Search for the cell housing the specified text and yield its [x, y] center coordinate. 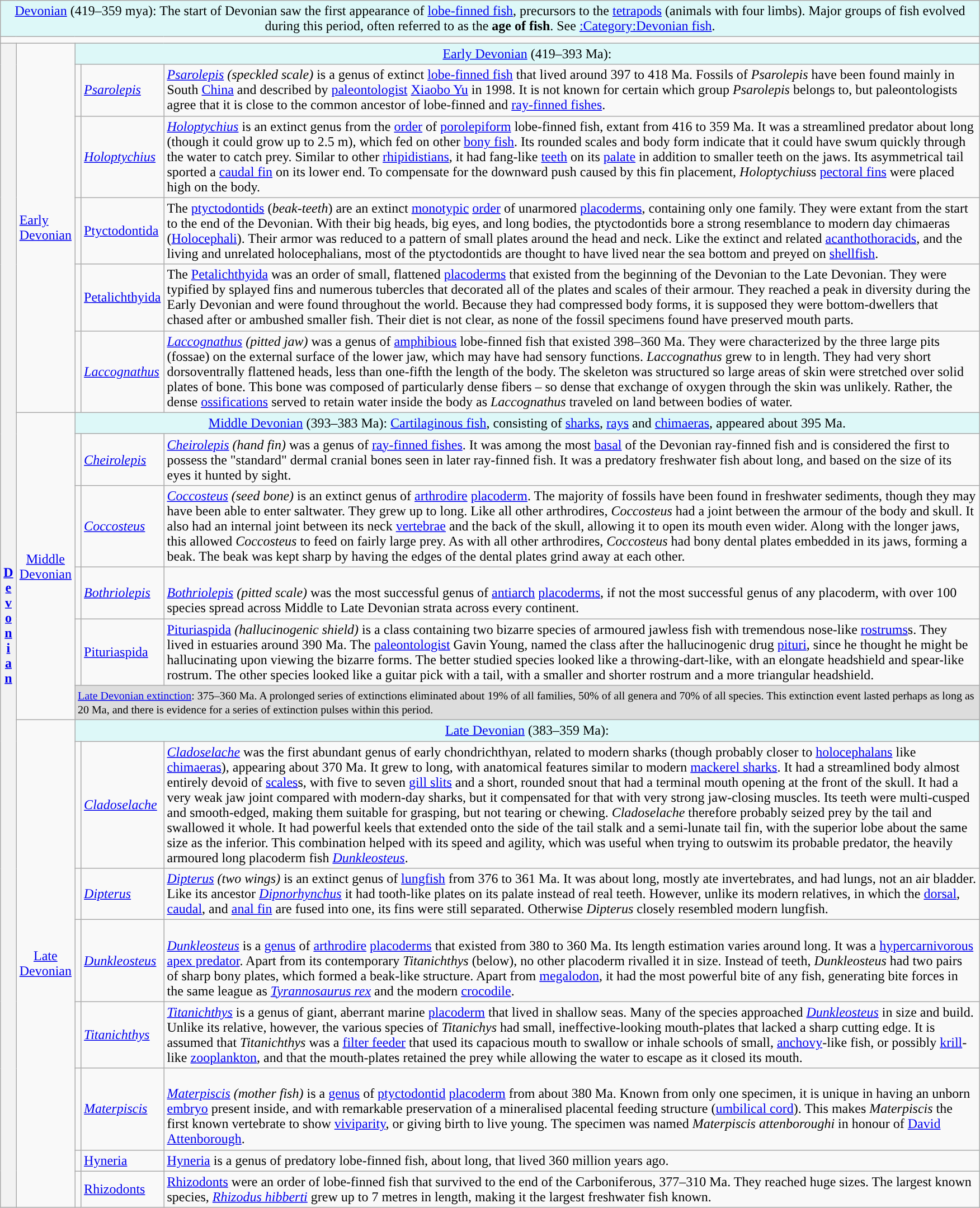
Ptyctodontida [123, 231]
Late Devonian (383–359 Ma): [527, 731]
Coccosteus [123, 526]
Cladoselache [123, 805]
Bothriolepis [123, 593]
Titanichthys [123, 1035]
Dunkleosteus [123, 961]
Dipterus [123, 894]
Early Devonian (419–393 Ma): [527, 54]
EarlyDevonian [45, 228]
Pituriaspida [123, 652]
Laccognathus [123, 372]
Materpiscis [123, 1109]
Petalichthyida [123, 298]
Middle Devonian (393–383 Ma): Cartilaginous fish, consisting of sharks, rays and chimaeras, appeared about 395 Ma. [527, 423]
Devonian [8, 626]
MiddleDevonian [45, 566]
Hyneria [123, 1160]
Cheirolepis [123, 459]
Rhizodonts [123, 1190]
LateDevonian [45, 964]
Psarolepis [123, 90]
Holoptychius [123, 157]
Hyneria is a genus of predatory lobe-finned fish, about long, that lived 360 million years ago. [572, 1160]
